Detect which cell encompasses the target text, then output its (x, y) center coordinate. 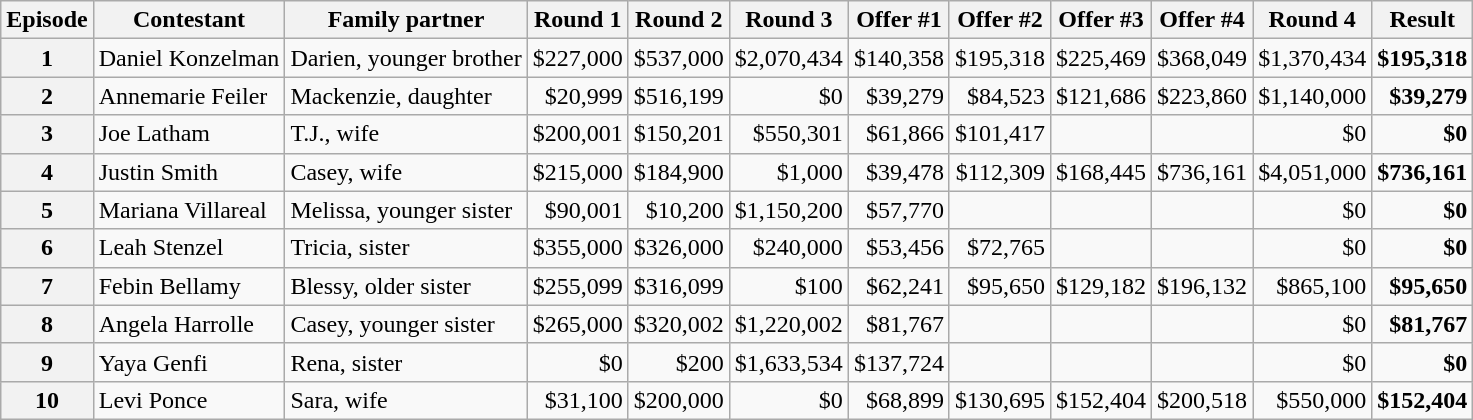
$68,899 (898, 400)
Round 4 (1312, 20)
Result (1422, 20)
$90,001 (578, 210)
$61,866 (898, 134)
$865,100 (1312, 286)
Melissa, younger sister (406, 210)
8 (47, 324)
Yaya Genfi (189, 362)
$112,309 (1000, 172)
7 (47, 286)
$10,200 (678, 210)
Daniel Konzelman (189, 58)
$200 (678, 362)
Angela Harrolle (189, 324)
$240,000 (788, 248)
$39,478 (898, 172)
9 (47, 362)
Contestant (189, 20)
Mackenzie, daughter (406, 96)
$121,686 (1100, 96)
1 (47, 58)
$265,000 (578, 324)
3 (47, 134)
Offer #3 (1100, 20)
$101,417 (1000, 134)
Tricia, sister (406, 248)
Offer #2 (1000, 20)
$316,099 (678, 286)
$2,070,434 (788, 58)
$537,000 (678, 58)
Sara, wife (406, 400)
$137,724 (898, 362)
$53,456 (898, 248)
$1,633,534 (788, 362)
$223,860 (1202, 96)
$200,000 (678, 400)
$215,000 (578, 172)
$57,770 (898, 210)
$1,150,200 (788, 210)
$320,002 (678, 324)
Rena, sister (406, 362)
$200,518 (1202, 400)
6 (47, 248)
10 (47, 400)
2 (47, 96)
$130,695 (1000, 400)
$4,051,000 (1312, 172)
$62,241 (898, 286)
Joe Latham (189, 134)
Justin Smith (189, 172)
$516,199 (678, 96)
Round 3 (788, 20)
T.J., wife (406, 134)
Casey, wife (406, 172)
$168,445 (1100, 172)
$31,100 (578, 400)
Family partner (406, 20)
$72,765 (1000, 248)
4 (47, 172)
Round 1 (578, 20)
Leah Stenzel (189, 248)
$326,000 (678, 248)
Casey, younger sister (406, 324)
Round 2 (678, 20)
$184,900 (678, 172)
$129,182 (1100, 286)
Levi Ponce (189, 400)
Offer #1 (898, 20)
$100 (788, 286)
Febin Bellamy (189, 286)
Offer #4 (1202, 20)
Darien, younger brother (406, 58)
Mariana Villareal (189, 210)
Annemarie Feiler (189, 96)
$355,000 (578, 248)
$227,000 (578, 58)
$196,132 (1202, 286)
$1,220,002 (788, 324)
$255,099 (578, 286)
$368,049 (1202, 58)
$84,523 (1000, 96)
$200,001 (578, 134)
$225,469 (1100, 58)
$1,000 (788, 172)
$550,000 (1312, 400)
Blessy, older sister (406, 286)
$150,201 (678, 134)
$1,370,434 (1312, 58)
$140,358 (898, 58)
$1,140,000 (1312, 96)
$20,999 (578, 96)
$550,301 (788, 134)
Episode (47, 20)
5 (47, 210)
